Search for the cell housing the specified text and yield its (X, Y) center coordinate. 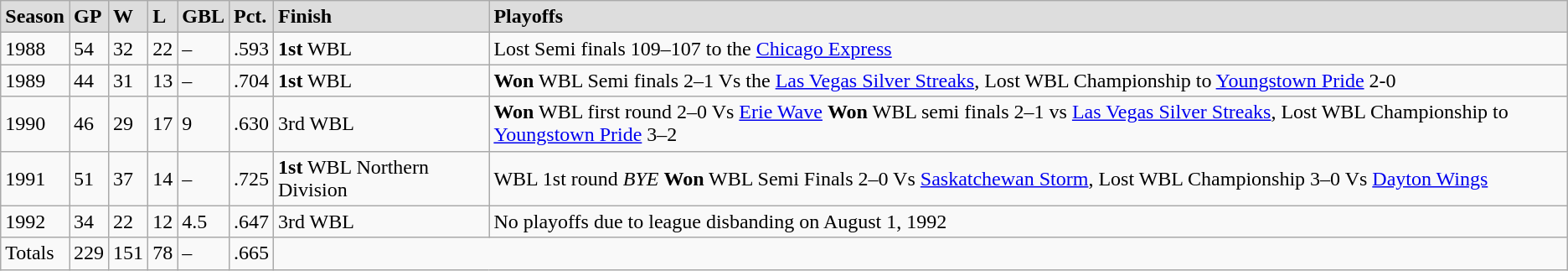
78 (162, 253)
Pct. (251, 17)
229 (89, 253)
1991 (35, 178)
L (162, 17)
.647 (251, 221)
29 (129, 124)
.704 (251, 81)
34 (89, 221)
.593 (251, 49)
No playoffs due to league disbanding on August 1, 1992 (1029, 221)
WBL 1st round BYE Won WBL Semi Finals 2–0 Vs Saskatchewan Storm, Lost WBL Championship 3–0 Vs Dayton Wings (1029, 178)
1992 (35, 221)
4.5 (204, 221)
13 (162, 81)
17 (162, 124)
GP (89, 17)
1989 (35, 81)
37 (129, 178)
.665 (251, 253)
14 (162, 178)
1st WBL Northern Division (382, 178)
Lost Semi finals 109–107 to the Chicago Express (1029, 49)
54 (89, 49)
46 (89, 124)
51 (89, 178)
1990 (35, 124)
Won WBL Semi finals 2–1 Vs the Las Vegas Silver Streaks, Lost WBL Championship to Youngstown Pride 2-0 (1029, 81)
32 (129, 49)
GBL (204, 17)
151 (129, 253)
Finish (382, 17)
31 (129, 81)
12 (162, 221)
Playoffs (1029, 17)
W (129, 17)
.630 (251, 124)
1988 (35, 49)
Won WBL first round 2–0 Vs Erie Wave Won WBL semi finals 2–1 vs Las Vegas Silver Streaks, Lost WBL Championship to Youngstown Pride 3–2 (1029, 124)
44 (89, 81)
Season (35, 17)
9 (204, 124)
Totals (35, 253)
.725 (251, 178)
